Return the [X, Y] coordinate for the center point of the cell that contains the specified text.  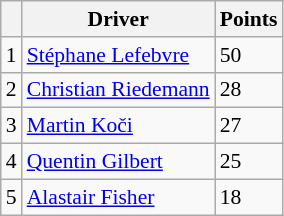
3 [12, 126]
27 [249, 126]
1 [12, 55]
Stéphane Lefebvre [118, 55]
Martin Koči [118, 126]
Alastair Fisher [118, 197]
Christian Riedemann [118, 90]
2 [12, 90]
5 [12, 197]
Driver [118, 19]
Points [249, 19]
50 [249, 55]
25 [249, 162]
Quentin Gilbert [118, 162]
28 [249, 90]
18 [249, 197]
4 [12, 162]
